Capture the cell that displays the provided text and extract its [x, y] central coordinate. 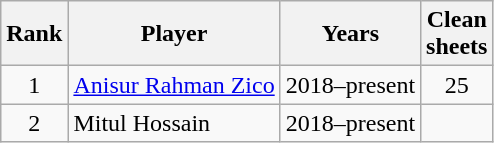
Player [174, 34]
Mitul Hossain [174, 123]
25 [457, 85]
Cleansheets [457, 34]
2 [34, 123]
1 [34, 85]
Rank [34, 34]
Anisur Rahman Zico [174, 85]
Years [350, 34]
